Find where the given text appears and provide that cell's center as (x, y) coordinate. 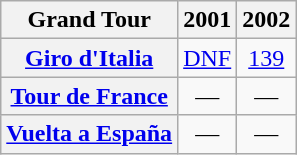
2001 (208, 20)
2002 (266, 20)
Giro d'Italia (90, 58)
139 (266, 58)
DNF (208, 58)
Vuelta a España (90, 134)
Tour de France (90, 96)
Grand Tour (90, 20)
